Return (x, y) of the center of cell containing provided text 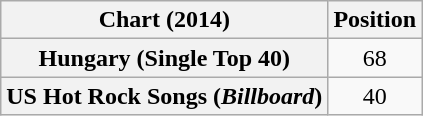
Chart (2014) (164, 20)
Position (375, 20)
Hungary (Single Top 40) (164, 58)
40 (375, 96)
US Hot Rock Songs (Billboard) (164, 96)
68 (375, 58)
